Output the [x, y] coordinate of the center of the cell containing the given text.  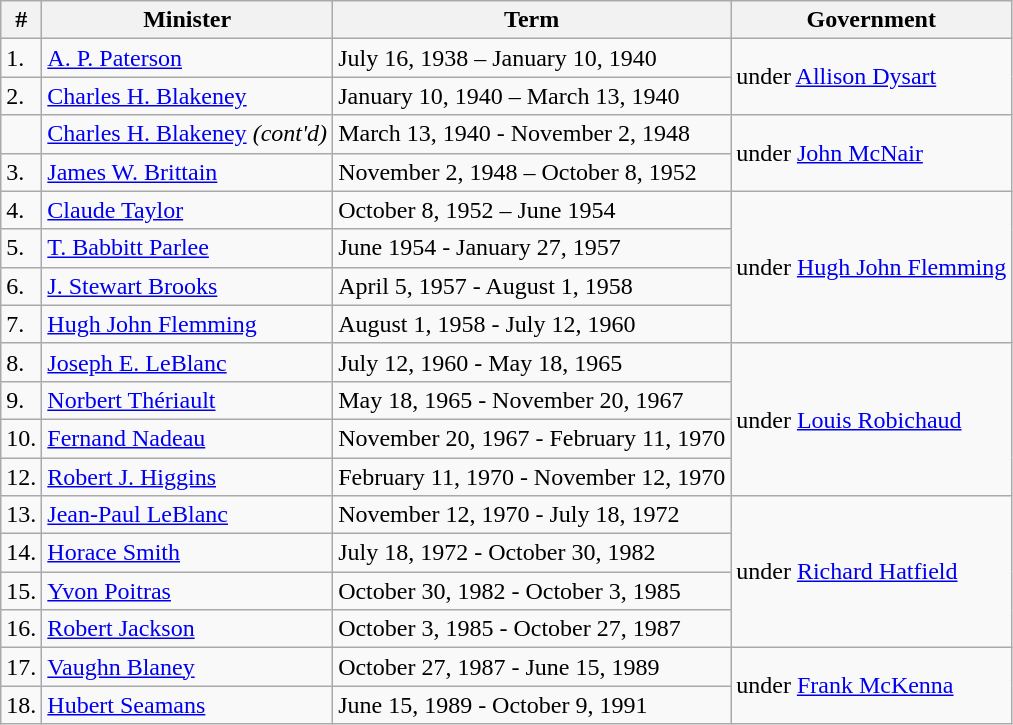
Robert J. Higgins [188, 477]
10. [22, 438]
Jean-Paul LeBlanc [188, 515]
J. Stewart Brooks [188, 286]
under Frank McKenna [872, 686]
under Louis Robichaud [872, 419]
Robert Jackson [188, 629]
13. [22, 515]
October 27, 1987 - June 15, 1989 [532, 667]
3. [22, 172]
April 5, 1957 - August 1, 1958 [532, 286]
4. [22, 210]
October 30, 1982 - October 3, 1985 [532, 591]
under Richard Hatfield [872, 572]
November 2, 1948 – October 8, 1952 [532, 172]
July 16, 1938 – January 10, 1940 [532, 58]
James W. Brittain [188, 172]
Joseph E. LeBlanc [188, 362]
under Allison Dysart [872, 77]
Government [872, 20]
August 1, 1958 - July 12, 1960 [532, 324]
June 15, 1989 - October 9, 1991 [532, 705]
17. [22, 667]
7. [22, 324]
8. [22, 362]
18. [22, 705]
Hubert Seamans [188, 705]
March 13, 1940 - November 2, 1948 [532, 134]
Fernand Nadeau [188, 438]
# [22, 20]
Claude Taylor [188, 210]
November 20, 1967 - February 11, 1970 [532, 438]
15. [22, 591]
Norbert Thériault [188, 400]
Charles H. Blakeney [188, 96]
under Hugh John Flemming [872, 267]
1. [22, 58]
July 18, 1972 - October 30, 1982 [532, 553]
January 10, 1940 – March 13, 1940 [532, 96]
14. [22, 553]
Term [532, 20]
16. [22, 629]
Yvon Poitras [188, 591]
Charles H. Blakeney (cont'd) [188, 134]
5. [22, 248]
Hugh John Flemming [188, 324]
Horace Smith [188, 553]
9. [22, 400]
A. P. Paterson [188, 58]
October 8, 1952 – June 1954 [532, 210]
July 12, 1960 - May 18, 1965 [532, 362]
June 1954 - January 27, 1957 [532, 248]
Vaughn Blaney [188, 667]
May 18, 1965 - November 20, 1967 [532, 400]
November 12, 1970 - July 18, 1972 [532, 515]
2. [22, 96]
T. Babbitt Parlee [188, 248]
Minister [188, 20]
October 3, 1985 - October 27, 1987 [532, 629]
12. [22, 477]
under John McNair [872, 153]
6. [22, 286]
February 11, 1970 - November 12, 1970 [532, 477]
